For the text-containing cell, return its midpoint in [x, y] coordinate format. 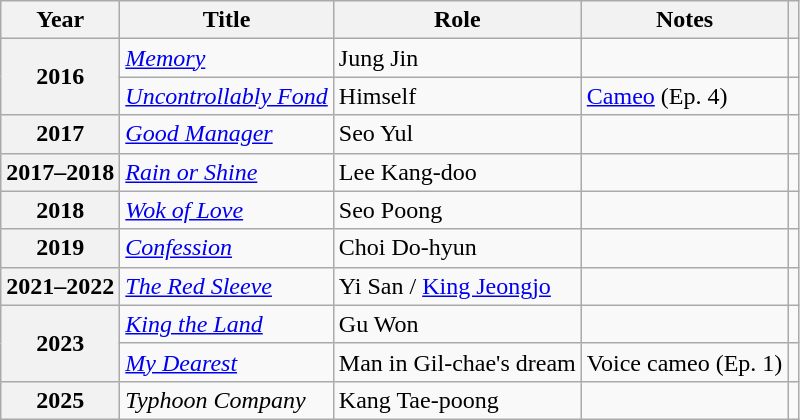
Himself [457, 96]
2021–2022 [60, 286]
2025 [60, 400]
Voice cameo (Ep. 1) [684, 362]
Choi Do-hyun [457, 248]
Confession [226, 248]
Uncontrollably Fond [226, 96]
2018 [60, 210]
Typhoon Company [226, 400]
Gu Won [457, 324]
Title [226, 20]
Lee Kang-doo [457, 172]
2019 [60, 248]
Notes [684, 20]
Wok of Love [226, 210]
2023 [60, 343]
Seo Yul [457, 134]
Kang Tae-poong [457, 400]
My Dearest [226, 362]
Rain or Shine [226, 172]
The Red Sleeve [226, 286]
2017 [60, 134]
Good Manager [226, 134]
2017–2018 [60, 172]
Yi San / King Jeongjo [457, 286]
Role [457, 20]
Seo Poong [457, 210]
Jung Jin [457, 58]
Man in Gil-chae's dream [457, 362]
Cameo (Ep. 4) [684, 96]
Year [60, 20]
2016 [60, 77]
King the Land [226, 324]
Memory [226, 58]
